Provide the [X, Y] coordinate of the cell's center where the given text is located.  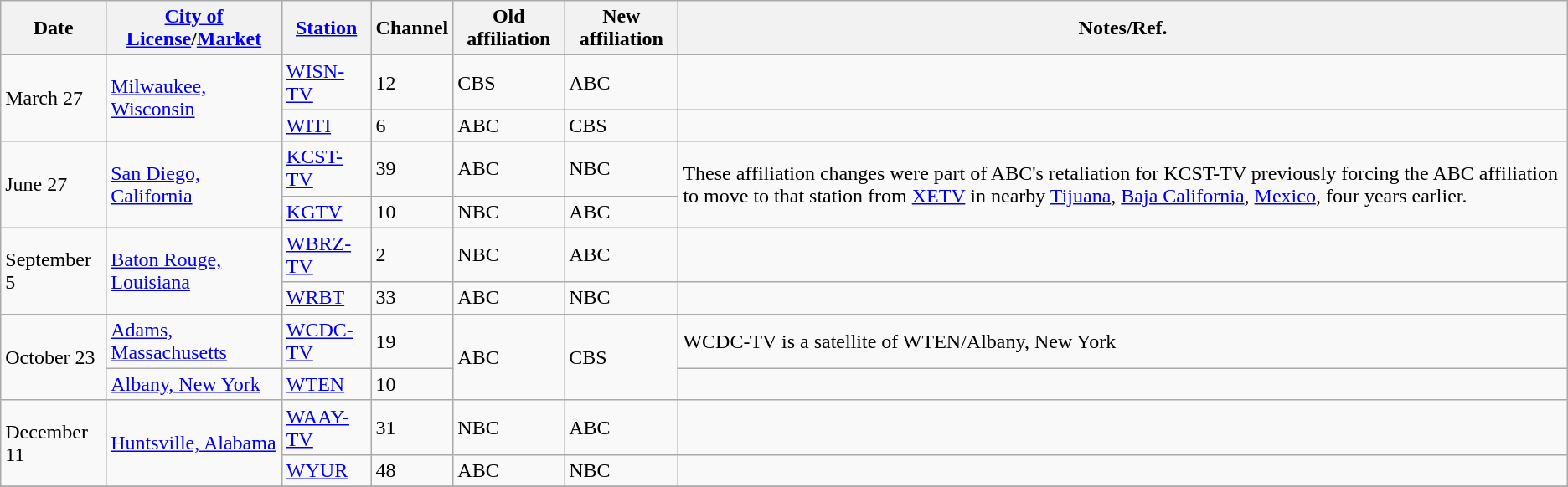
WCDC-TV is a satellite of WTEN/Albany, New York [1122, 341]
6 [412, 126]
WTEN [327, 384]
KCST-TV [327, 169]
WYUR [327, 470]
WISN-TV [327, 82]
33 [412, 298]
31 [412, 427]
WCDC-TV [327, 341]
19 [412, 341]
Albany, New York [194, 384]
WAAY-TV [327, 427]
Milwaukee, Wisconsin [194, 99]
City of License/Market [194, 28]
WBRZ-TV [327, 254]
Channel [412, 28]
WRBT [327, 298]
Old affiliation [509, 28]
Date [54, 28]
KGTV [327, 212]
San Diego, California [194, 184]
Huntsville, Alabama [194, 443]
Station [327, 28]
October 23 [54, 356]
48 [412, 470]
2 [412, 254]
Adams, Massachusetts [194, 341]
Baton Rouge, Louisiana [194, 271]
New affiliation [622, 28]
WITI [327, 126]
September 5 [54, 271]
December 11 [54, 443]
June 27 [54, 184]
Notes/Ref. [1122, 28]
March 27 [54, 99]
39 [412, 169]
12 [412, 82]
